Find where the given text appears and provide that cell's center as [x, y] coordinate. 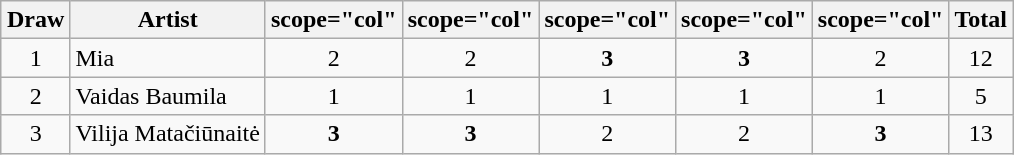
Artist [168, 20]
Mia [168, 58]
Total [981, 20]
5 [981, 96]
Vilija Matačiūnaitė [168, 134]
Draw [35, 20]
12 [981, 58]
Vaidas Baumila [168, 96]
13 [981, 134]
